Locate the cell with the specified text and output its [X, Y] center coordinate. 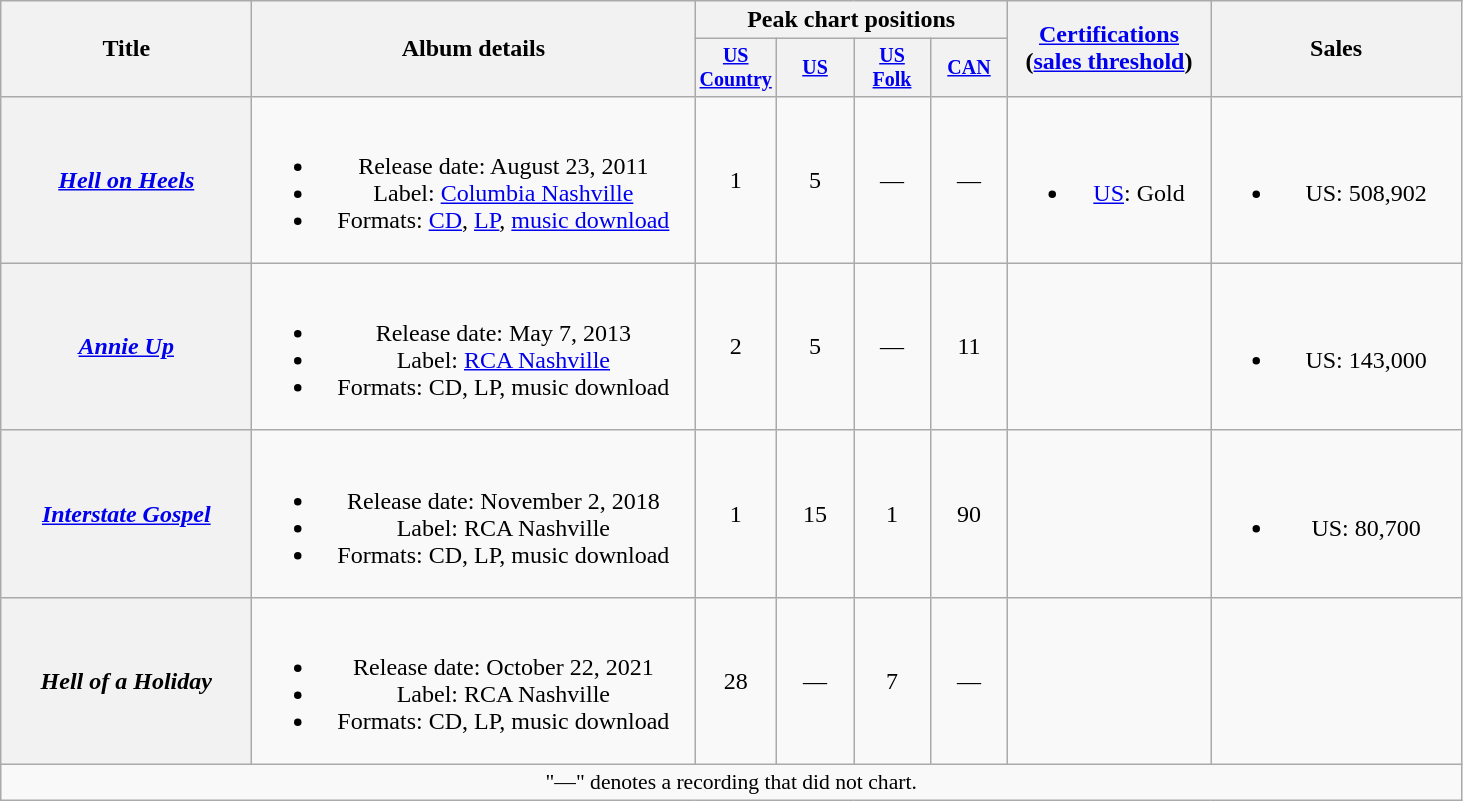
"—" denotes a recording that did not chart. [732, 783]
Sales [1336, 49]
Album details [474, 49]
28 [736, 680]
US: Gold [1108, 180]
Annie Up [126, 346]
US: 143,000 [1336, 346]
Release date: May 7, 2013Label: RCA NashvilleFormats: CD, LP, music download [474, 346]
Title [126, 49]
Hell on Heels [126, 180]
Certifications(sales threshold) [1108, 49]
Hell of a Holiday [126, 680]
Release date: August 23, 2011Label: Columbia NashvilleFormats: CD, LP, music download [474, 180]
Release date: November 2, 2018Label: RCA NashvilleFormats: CD, LP, music download [474, 514]
USFolk [892, 68]
Release date: October 22, 2021Label: RCA NashvilleFormats: CD, LP, music download [474, 680]
90 [968, 514]
CAN [968, 68]
Interstate Gospel [126, 514]
7 [892, 680]
US [816, 68]
Peak chart positions [852, 20]
US: 80,700 [1336, 514]
US Country [736, 68]
11 [968, 346]
15 [816, 514]
2 [736, 346]
US: 508,902 [1336, 180]
